Search for the cell housing the specified text and yield its [X, Y] center coordinate. 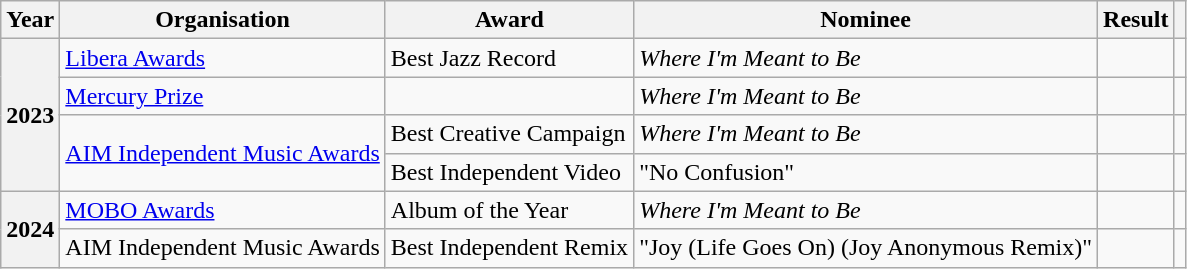
Album of the Year [509, 210]
Best Independent Remix [509, 248]
Result [1136, 20]
Best Independent Video [509, 172]
Best Jazz Record [509, 58]
2024 [30, 229]
Best Creative Campaign [509, 134]
Organisation [222, 20]
Nominee [866, 20]
"Joy (Life Goes On) (Joy Anonymous Remix)" [866, 248]
MOBO Awards [222, 210]
Year [30, 20]
Mercury Prize [222, 96]
2023 [30, 115]
Libera Awards [222, 58]
Award [509, 20]
"No Confusion" [866, 172]
